Find where the given text appears and provide that cell's center as [X, Y] coordinate. 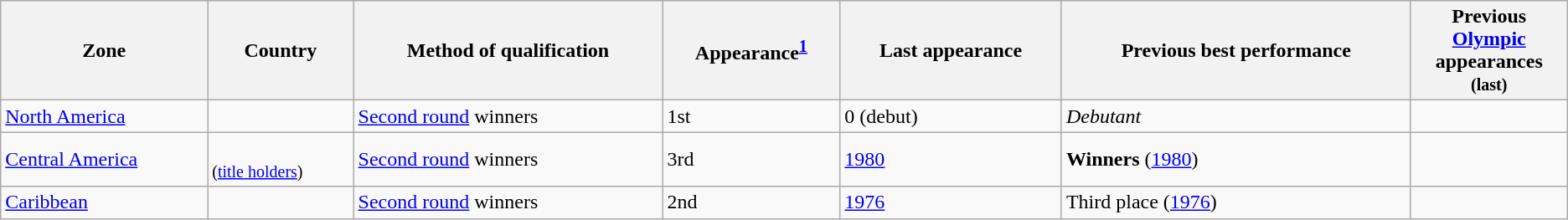
1st [751, 116]
Zone [104, 50]
Winners (1980) [1236, 159]
Debutant [1236, 116]
(title holders) [281, 159]
1976 [952, 202]
1980 [952, 159]
Appearance1 [751, 50]
Last appearance [952, 50]
0 (debut) [952, 116]
Caribbean [104, 202]
Country [281, 50]
Previous Olympic appearances(last) [1489, 50]
2nd [751, 202]
Previous best performance [1236, 50]
3rd [751, 159]
Method of qualification [508, 50]
North America [104, 116]
Central America [104, 159]
Third place (1976) [1236, 202]
